Return the [X, Y] coordinate for the center point of the cell that contains the specified text.  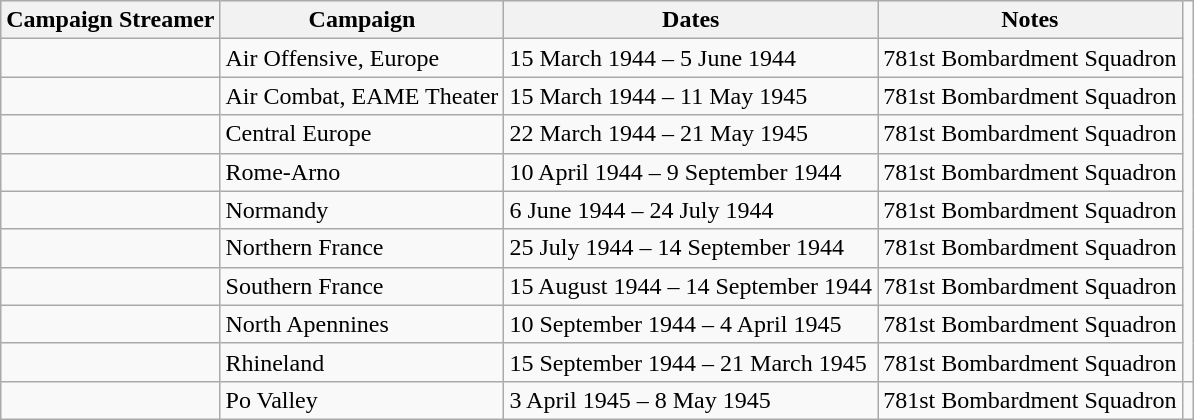
6 June 1944 – 24 July 1944 [691, 210]
Po Valley [362, 400]
Northern France [362, 248]
Notes [1030, 20]
Central Europe [362, 134]
Campaign [362, 20]
10 September 1944 – 4 April 1945 [691, 324]
Campaign Streamer [110, 20]
Normandy [362, 210]
Air Offensive, Europe [362, 58]
15 September 1944 – 21 March 1945 [691, 362]
25 July 1944 – 14 September 1944 [691, 248]
North Apennines [362, 324]
Rome-Arno [362, 172]
22 March 1944 – 21 May 1945 [691, 134]
Southern France [362, 286]
15 March 1944 – 11 May 1945 [691, 96]
Dates [691, 20]
15 March 1944 – 5 June 1944 [691, 58]
3 April 1945 – 8 May 1945 [691, 400]
10 April 1944 – 9 September 1944 [691, 172]
Air Combat, EAME Theater [362, 96]
15 August 1944 – 14 September 1944 [691, 286]
Rhineland [362, 362]
